Identify which cell holds the provided text, then report its [X, Y] central coordinate. 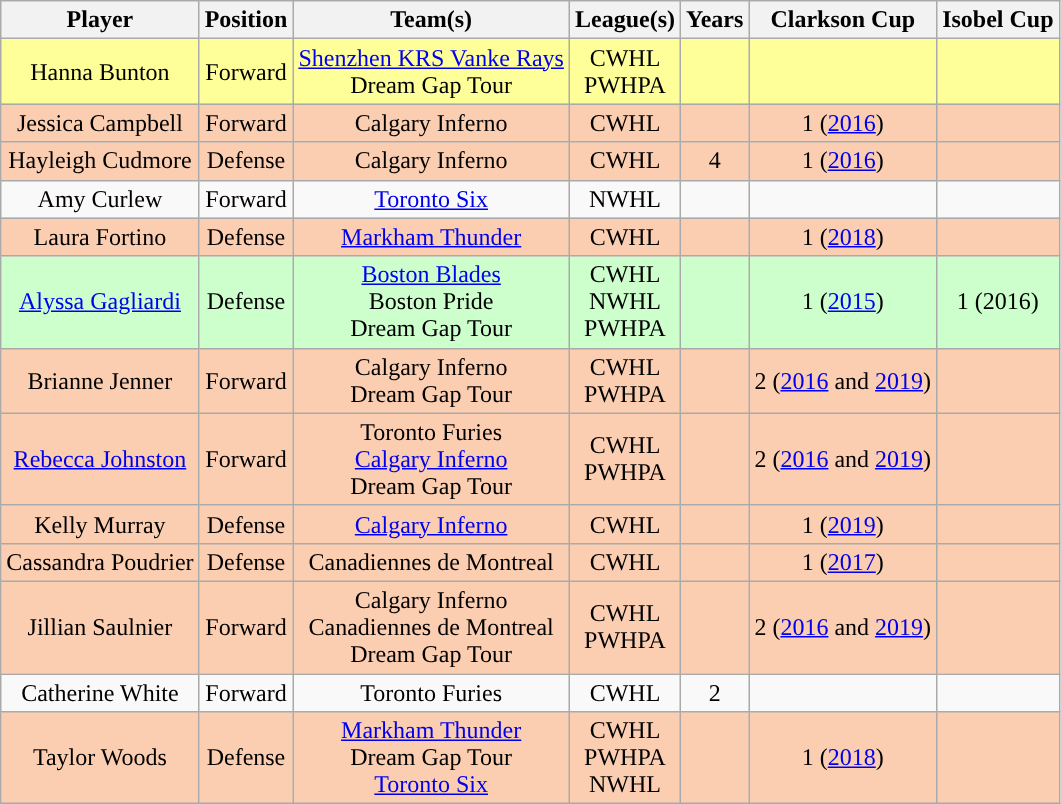
Canadiennes de Montreal [432, 562]
1 (2017) [843, 562]
Clarkson Cup [843, 20]
Amy Curlew [100, 199]
Hayleigh Cudmore [100, 161]
Markham Thunder [432, 237]
CWHLPWHPANWHL [624, 758]
Years [715, 20]
Kelly Murray [100, 524]
1 (2019) [843, 524]
Jessica Campbell [100, 123]
1 (2015) [843, 302]
Toronto Furies [432, 693]
Jillian Saulnier [100, 627]
Laura Fortino [100, 237]
Boston BladesBoston PrideDream Gap Tour [432, 302]
Calgary InfernoDream Gap Tour [432, 380]
NWHL [624, 199]
Team(s) [432, 20]
Rebecca Johnston [100, 459]
Calgary InfernoCanadiennes de MontrealDream Gap Tour [432, 627]
Toronto FuriesCalgary InfernoDream Gap Tour [432, 459]
Isobel Cup [998, 20]
Player [100, 20]
4 [715, 161]
Markham ThunderDream Gap TourToronto Six [432, 758]
Taylor Woods [100, 758]
Hanna Bunton [100, 72]
League(s) [624, 20]
CWHLNWHLPWHPA [624, 302]
2 [715, 693]
Position [246, 20]
Catherine White [100, 693]
Toronto Six [432, 199]
Alyssa Gagliardi [100, 302]
Cassandra Poudrier [100, 562]
Shenzhen KRS Vanke RaysDream Gap Tour [432, 72]
Brianne Jenner [100, 380]
